Pinpoint the cell where the given text exists, returning its [X, Y] midpoint coordinate. 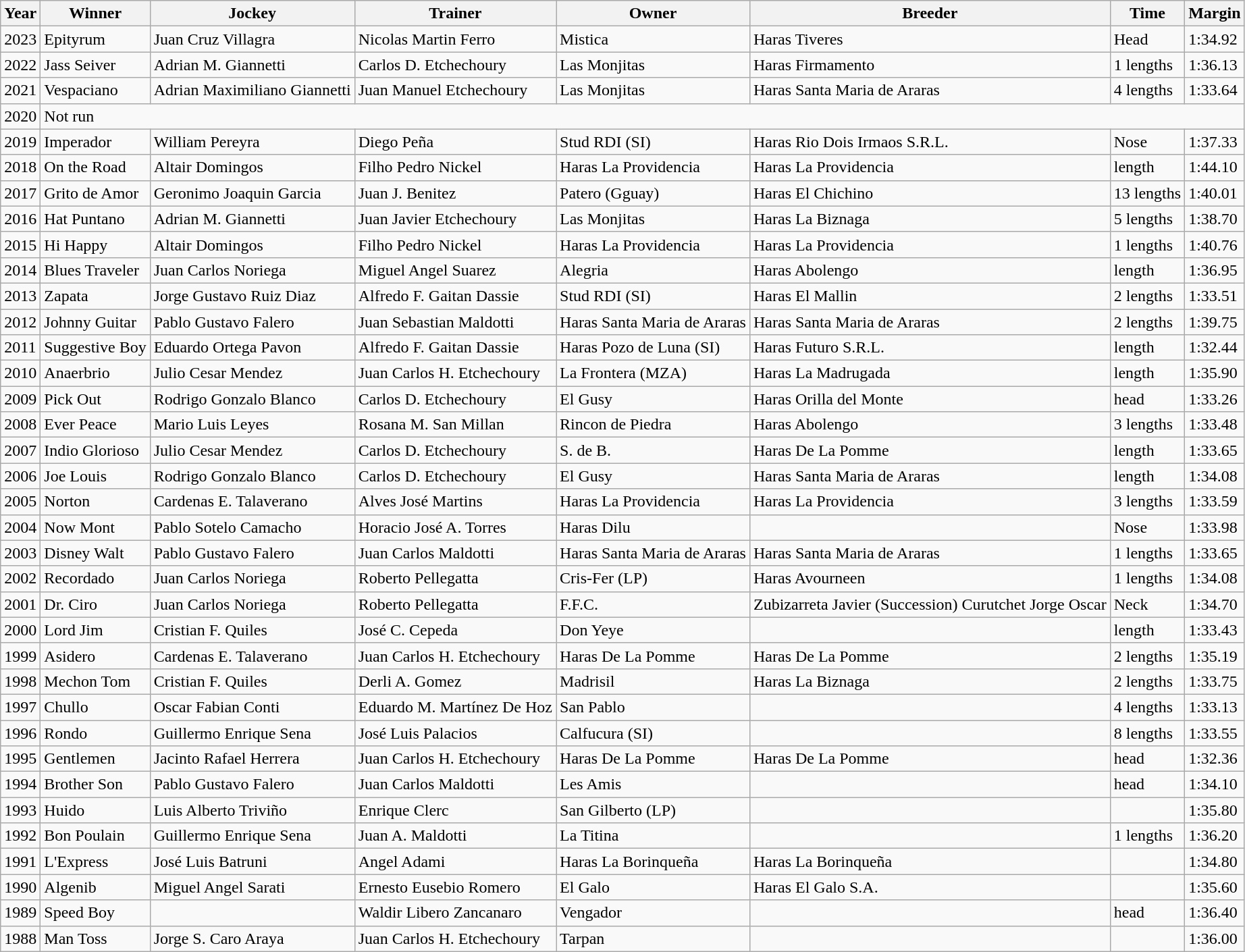
Epityrum [95, 39]
Hi Happy [95, 244]
Haras La Madrugada [930, 373]
1:33.59 [1215, 502]
2013 [20, 296]
2018 [20, 167]
Algenib [95, 887]
5 lengths [1147, 219]
Lord Jim [95, 630]
Vengador [654, 913]
Joe Louis [95, 476]
Miguel Angel Sarati [253, 887]
1994 [20, 785]
1:40.01 [1215, 193]
1:34.70 [1215, 604]
Derli A. Gomez [455, 681]
1:32.36 [1215, 759]
Brother Son [95, 785]
San Gilberto (LP) [654, 810]
Zapata [95, 296]
Dr. Ciro [95, 604]
1993 [20, 810]
1:36.00 [1215, 938]
2007 [20, 450]
2001 [20, 604]
1:33.26 [1215, 399]
Haras El Galo S.A. [930, 887]
2017 [20, 193]
Head [1147, 39]
William Pereyra [253, 142]
1:32.44 [1215, 348]
1:34.10 [1215, 785]
Diego Peña [455, 142]
Johnny Guitar [95, 322]
Haras El Chichino [930, 193]
Hat Puntano [95, 219]
2021 [20, 90]
Ernesto Eusebio Romero [455, 887]
Anaerbrio [95, 373]
Enrique Clerc [455, 810]
Haras Firmamento [930, 65]
1996 [20, 733]
Indio Glorioso [95, 450]
Pick Out [95, 399]
Time [1147, 14]
1:37.33 [1215, 142]
Asidero [95, 656]
1:33.13 [1215, 707]
La Titina [654, 836]
Rosana M. San Millan [455, 425]
1988 [20, 938]
Juan Manuel Etchechoury [455, 90]
Blues Traveler [95, 270]
Haras Orilla del Monte [930, 399]
Cris-Fer (LP) [654, 579]
1:33.55 [1215, 733]
Now Mont [95, 527]
Angel Adami [455, 862]
Huido [95, 810]
Luis Alberto Triviño [253, 810]
Trainer [455, 14]
2010 [20, 373]
Horacio José A. Torres [455, 527]
Haras Avourneen [930, 579]
1:36.13 [1215, 65]
1997 [20, 707]
1:38.70 [1215, 219]
1:33.64 [1215, 90]
2008 [20, 425]
José C. Cepeda [455, 630]
Mario Luis Leyes [253, 425]
1:35.60 [1215, 887]
Don Yeye [654, 630]
Mechon Tom [95, 681]
2009 [20, 399]
Juan Sebastian Maldotti [455, 322]
1992 [20, 836]
Bon Poulain [95, 836]
On the Road [95, 167]
Jockey [253, 14]
Eduardo M. Martínez De Hoz [455, 707]
Recordado [95, 579]
2000 [20, 630]
Oscar Fabian Conti [253, 707]
Geronimo Joaquin Garcia [253, 193]
Haras El Mallin [930, 296]
José Luis Palacios [455, 733]
2022 [20, 65]
1:34.80 [1215, 862]
2020 [20, 116]
Haras Dilu [654, 527]
1:39.75 [1215, 322]
Nicolas Martin Ferro [455, 39]
1989 [20, 913]
Rincon de Piedra [654, 425]
Chullo [95, 707]
Year [20, 14]
Madrisil [654, 681]
Jorge Gustavo Ruiz Diaz [253, 296]
1:36.95 [1215, 270]
Disney Walt [95, 553]
Alves José Martins [455, 502]
1:34.92 [1215, 39]
13 lengths [1147, 193]
Patero (Gguay) [654, 193]
Alegria [654, 270]
F.F.C. [654, 604]
Miguel Angel Suarez [455, 270]
1991 [20, 862]
Jass Seiver [95, 65]
1:33.43 [1215, 630]
Tarpan [654, 938]
Breeder [930, 14]
Juan J. Benitez [455, 193]
Calfucura (SI) [654, 733]
Winner [95, 14]
2002 [20, 579]
Adrian Maximiliano Giannetti [253, 90]
1:35.80 [1215, 810]
Jorge S. Caro Araya [253, 938]
San Pablo [654, 707]
1:44.10 [1215, 167]
Jacinto Rafael Herrera [253, 759]
1:33.51 [1215, 296]
Pablo Sotelo Camacho [253, 527]
1:33.75 [1215, 681]
Owner [654, 14]
Man Toss [95, 938]
Juan Javier Etchechoury [455, 219]
L'Express [95, 862]
1:35.90 [1215, 373]
Zubizarreta Javier (Succession) Curutchet Jorge Oscar [930, 604]
Not run [643, 116]
Gentlemen [95, 759]
1:33.98 [1215, 527]
Ever Peace [95, 425]
Mistica [654, 39]
La Frontera (MZA) [654, 373]
Haras Rio Dois Irmaos S.R.L. [930, 142]
S. de B. [654, 450]
Haras Pozo de Luna (SI) [654, 348]
2014 [20, 270]
Neck [1147, 604]
1999 [20, 656]
2011 [20, 348]
1:36.40 [1215, 913]
Grito de Amor [95, 193]
Juan Cruz Villagra [253, 39]
2003 [20, 553]
Margin [1215, 14]
Juan A. Maldotti [455, 836]
1:36.20 [1215, 836]
8 lengths [1147, 733]
El Galo [654, 887]
Haras Futuro S.R.L. [930, 348]
Suggestive Boy [95, 348]
Haras Tiveres [930, 39]
2006 [20, 476]
Speed Boy [95, 913]
2019 [20, 142]
2012 [20, 322]
2015 [20, 244]
2004 [20, 527]
Rondo [95, 733]
Imperador [95, 142]
Les Amis [654, 785]
2023 [20, 39]
1995 [20, 759]
1:40.76 [1215, 244]
Norton [95, 502]
Eduardo Ortega Pavon [253, 348]
Waldir Libero Zancanaro [455, 913]
Vespaciano [95, 90]
1:35.19 [1215, 656]
1:33.48 [1215, 425]
1990 [20, 887]
2005 [20, 502]
José Luis Batruni [253, 862]
1998 [20, 681]
2016 [20, 219]
